Identify which cell holds the provided text, then report its (X, Y) central coordinate. 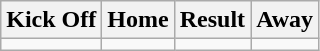
Kick Off (52, 20)
Away (285, 20)
Home (138, 20)
Result (212, 20)
